Determine the [x, y] coordinate at the center of the cell enclosing the given text.  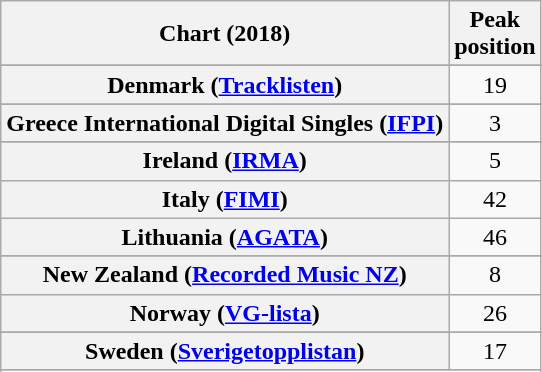
42 [495, 199]
19 [495, 85]
Italy (FIMI) [225, 199]
46 [495, 237]
Ireland (IRMA) [225, 161]
Norway (VG-lista) [225, 313]
Sweden (Sverigetopplistan) [225, 351]
Lithuania (AGATA) [225, 237]
Peak position [495, 34]
Denmark (Tracklisten) [225, 85]
8 [495, 275]
3 [495, 123]
17 [495, 351]
26 [495, 313]
New Zealand (Recorded Music NZ) [225, 275]
Chart (2018) [225, 34]
5 [495, 161]
Greece International Digital Singles (IFPI) [225, 123]
